From the cell containing the given text, extract its center point as [x, y] coordinate. 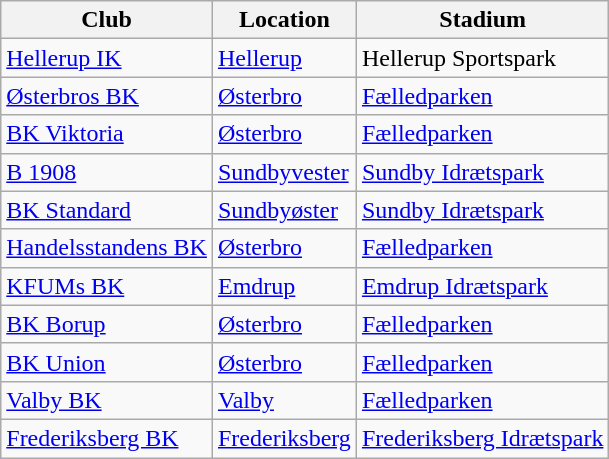
Club [107, 20]
Hellerup Sportspark [482, 58]
BK Standard [107, 210]
Frederiksberg BK [107, 438]
Hellerup [284, 58]
BK Union [107, 362]
Emdrup [284, 286]
Valby [284, 400]
Stadium [482, 20]
Sundbyøster [284, 210]
Handelsstandens BK [107, 248]
Frederiksberg [284, 438]
Valby BK [107, 400]
Location [284, 20]
KFUMs BK [107, 286]
Emdrup Idrætspark [482, 286]
Frederiksberg Idrætspark [482, 438]
BK Viktoria [107, 134]
Sundbyvester [284, 172]
Østerbros BK [107, 96]
BK Borup [107, 324]
B 1908 [107, 172]
Hellerup IK [107, 58]
